Locate the cell with the specified text and output its [x, y] center coordinate. 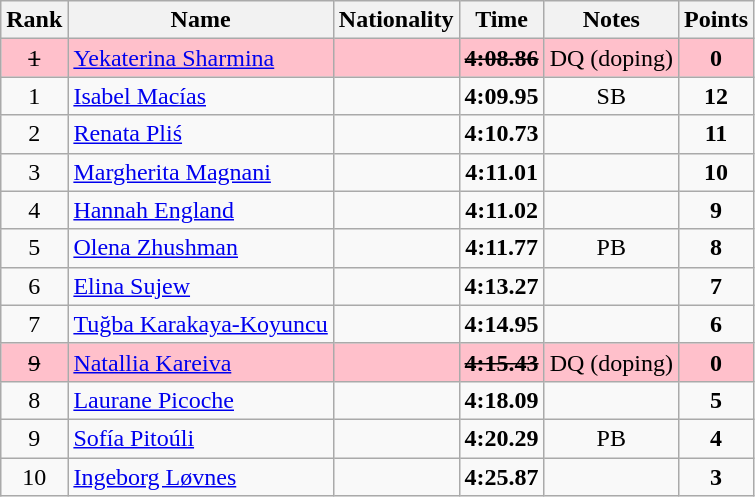
Yekaterina Sharmina [200, 58]
Ingeborg Løvnes [200, 477]
12 [716, 96]
4:10.73 [502, 134]
Points [716, 20]
Sofía Pitoúli [200, 438]
Natallia Kareiva [200, 362]
4:15.43 [502, 362]
4:11.02 [502, 210]
Tuğba Karakaya-Koyuncu [200, 324]
Laurane Picoche [200, 400]
4:20.29 [502, 438]
Name [200, 20]
Nationality [396, 20]
Time [502, 20]
4:18.09 [502, 400]
SB [611, 96]
4:11.01 [502, 172]
Renata Pliś [200, 134]
Margherita Magnani [200, 172]
Notes [611, 20]
Rank [34, 20]
4:25.87 [502, 477]
Hannah England [200, 210]
4:11.77 [502, 248]
2 [34, 134]
4:08.86 [502, 58]
4:14.95 [502, 324]
Elina Sujew [200, 286]
11 [716, 134]
Isabel Macías [200, 96]
4:13.27 [502, 286]
Olena Zhushman [200, 248]
4:09.95 [502, 96]
